For the text-containing cell, return its midpoint in [x, y] coordinate format. 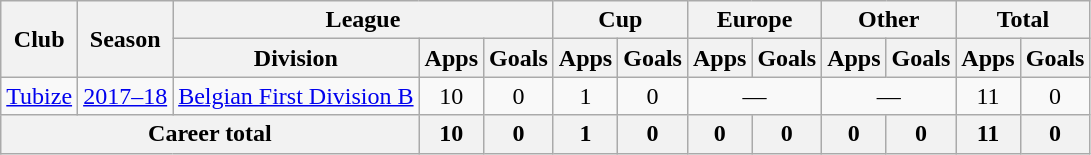
Career total [210, 134]
Division [296, 58]
Belgian First Division B [296, 96]
Europe [754, 20]
Other [889, 20]
Cup [620, 20]
Season [126, 39]
Tubize [40, 96]
Total [1023, 20]
2017–18 [126, 96]
League [364, 20]
Club [40, 39]
